Output the (x, y) coordinate of the center of the cell containing the given text.  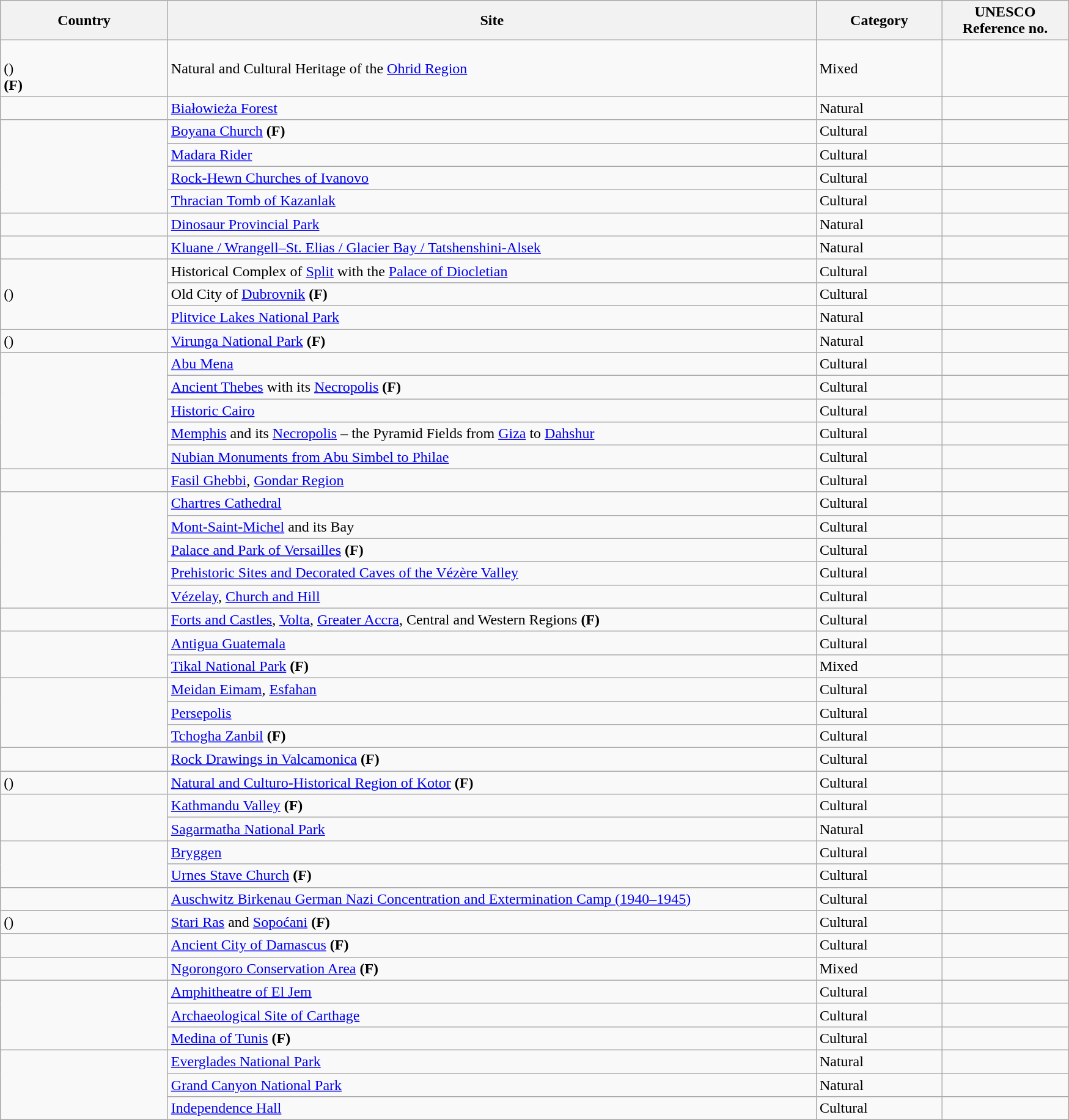
Amphitheatre of El Jem (491, 992)
Natural and Cultural Heritage of the Ohrid Region (491, 68)
Kathmandu Valley (F) (491, 806)
Urnes Stave Church (F) (491, 876)
Tchogha Zanbil (F) (491, 736)
UNESCO Reference no. (1005, 21)
Białowieża Forest (491, 108)
Ancient Thebes with its Necropolis (F) (491, 387)
Rock Drawings in Valcamonica (F) (491, 759)
Tikal National Park (F) (491, 666)
Ngorongoro Conservation Area (F) (491, 968)
Stari Ras and Sopoćani (F) (491, 922)
Plitvice Lakes National Park (491, 317)
Bryggen (491, 852)
Palace and Park of Versailles (F) (491, 550)
Vézelay, Church and Hill (491, 596)
Medina of Tunis (F) (491, 1038)
Forts and Castles, Volta, Greater Accra, Central and Western Regions (F) (491, 620)
Archaeological Site of Carthage (491, 1015)
Virunga National Park (F) (491, 340)
Fasil Ghebbi, Gondar Region (491, 480)
Chartres Cathedral (491, 503)
Auschwitz Birkenau German Nazi Concentration and Extermination Camp (1940–1945) (491, 899)
Dinosaur Provincial Park (491, 224)
Kluane / Wrangell–St. Elias / Glacier Bay / Tatshenshini-Alsek (491, 247)
Rock-Hewn Churches of Ivanovo (491, 178)
Grand Canyon National Park (491, 1085)
Site (491, 21)
Sagarmatha National Park (491, 829)
Everglades National Park (491, 1061)
Historic Cairo (491, 411)
Madara Rider (491, 155)
Persepolis (491, 713)
Ancient City of Damascus (F) (491, 945)
Independence Hall (491, 1108)
Category (879, 21)
Meidan Eimam, Esfahan (491, 689)
Historical Complex of Split with the Palace of Diocletian (491, 271)
Memphis and its Necropolis – the Pyramid Fields from Giza to Dahshur (491, 434)
Country (84, 21)
Nubian Monuments from Abu Simbel to Philae (491, 457)
Abu Mena (491, 364)
Thracian Tomb of Kazanlak (491, 201)
Old City of Dubrovnik (F) (491, 294)
Prehistoric Sites and Decorated Caves of the Vézère Valley (491, 573)
Mont-Saint-Michel and its Bay (491, 527)
Natural and Culturo-Historical Region of Kotor (F) (491, 783)
Boyana Church (F) (491, 131)
() (F) (84, 68)
Antigua Guatemala (491, 643)
